Return [X, Y] of the center of cell containing provided text 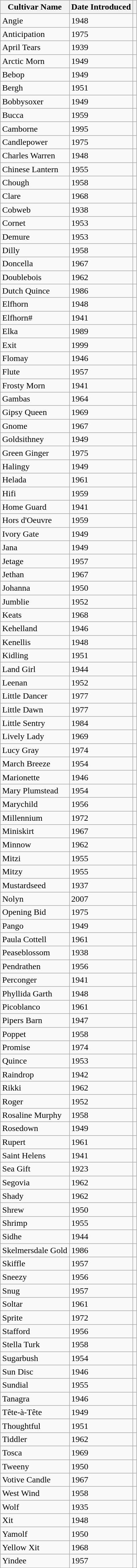
Tiddler [35, 1439]
Yindee [35, 1561]
Stafford [35, 1331]
Tête-à-Tête [35, 1412]
1999 [101, 345]
2007 [101, 899]
Sundial [35, 1385]
Poppet [35, 1034]
Hors d'Oeuvre [35, 520]
Sidhe [35, 1236]
Miniskirt [35, 831]
Marychild [35, 804]
Sugarbush [35, 1358]
Pango [35, 926]
Skiffle [35, 1264]
Little Dawn [35, 710]
Pendrathen [35, 966]
Nolyn [35, 899]
Sun Disc [35, 1372]
Goldsithney [35, 439]
1937 [101, 885]
1947 [101, 1020]
1964 [101, 399]
Sneezy [35, 1277]
Elfhorn# [35, 318]
Shrew [35, 1209]
Rosedown [35, 1129]
Shrimp [35, 1223]
Arctic Morn [35, 61]
Gambas [35, 399]
Sprite [35, 1318]
Date Introduced [101, 7]
Jumblie [35, 602]
Charles Warren [35, 155]
Millennium [35, 818]
1935 [101, 1507]
Tanagra [35, 1399]
Cornet [35, 223]
Segovia [35, 1182]
Bergh [35, 88]
Snug [35, 1291]
Rosaline Murphy [35, 1115]
Ivory Gate [35, 534]
Land Girl [35, 669]
Mary Plumstead [35, 791]
Angie [35, 21]
Votive Candle [35, 1480]
Skelmersdale Gold [35, 1250]
Helada [35, 480]
Tweeny [35, 1466]
Halingy [35, 466]
Roger [35, 1102]
1939 [101, 48]
Green Ginger [35, 453]
Rikki [35, 1088]
1995 [101, 129]
Jana [35, 547]
Yamolf [35, 1534]
Tosca [35, 1453]
Anticipation [35, 34]
Clare [35, 196]
Bebop [35, 75]
Gipsy Queen [35, 413]
Lucy Gray [35, 750]
Cobweb [35, 210]
Doublebois [35, 277]
Opening Bid [35, 912]
Jetage [35, 561]
Home Guard [35, 507]
Yellow Xit [35, 1547]
Picoblanco [35, 1007]
1942 [101, 1075]
Rupert [35, 1142]
West Wind [35, 1493]
Mustardseed [35, 885]
Johanna [35, 588]
Hifi [35, 493]
Shady [35, 1196]
Bobbysoxer [35, 102]
1984 [101, 723]
Elfhorn [35, 304]
Kehelland [35, 629]
1989 [101, 331]
Chinese Lantern [35, 169]
Wolf [35, 1507]
Saint Helens [35, 1155]
Pipers Barn [35, 1020]
Lively Lady [35, 737]
Elka [35, 331]
Jethan [35, 574]
Minnow [35, 845]
Dilly [35, 250]
Bucca [35, 115]
Chough [35, 183]
Kenellis [35, 642]
Raindrop [35, 1075]
Gnome [35, 426]
Little Sentry [35, 723]
1923 [101, 1169]
Cultivar Name [35, 7]
Perconger [35, 980]
Leenan [35, 683]
Flute [35, 372]
Camborne [35, 129]
Sea Gift [35, 1169]
Quince [35, 1061]
Stella Turk [35, 1345]
Xit [35, 1520]
Exit [35, 345]
Candlepower [35, 142]
March Breeze [35, 764]
Keats [35, 615]
Thoughtful [35, 1426]
Mitzi [35, 858]
Mitzy [35, 872]
Soltar [35, 1304]
Peaseblossom [35, 953]
Paula Cottell [35, 939]
Kidling [35, 656]
Promise [35, 1048]
Demure [35, 237]
Phyllida Garth [35, 993]
Dutch Quince [35, 291]
Doncella [35, 264]
Flomay [35, 358]
Frosty Morn [35, 385]
April Tears [35, 48]
Little Dancer [35, 696]
Marionette [35, 777]
